Output the [x, y] coordinate of the center of the cell containing the given text.  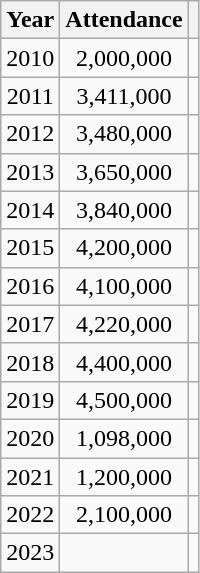
2017 [30, 324]
2018 [30, 362]
2012 [30, 134]
4,100,000 [124, 286]
4,500,000 [124, 400]
2015 [30, 248]
4,200,000 [124, 248]
2021 [30, 477]
2016 [30, 286]
2013 [30, 172]
2014 [30, 210]
1,200,000 [124, 477]
2011 [30, 96]
2022 [30, 515]
Attendance [124, 20]
2,000,000 [124, 58]
2020 [30, 438]
2023 [30, 553]
3,840,000 [124, 210]
3,480,000 [124, 134]
4,220,000 [124, 324]
2010 [30, 58]
Year [30, 20]
4,400,000 [124, 362]
1,098,000 [124, 438]
2,100,000 [124, 515]
3,650,000 [124, 172]
2019 [30, 400]
3,411,000 [124, 96]
